Output the (x, y) coordinate of the center of the cell containing the given text.  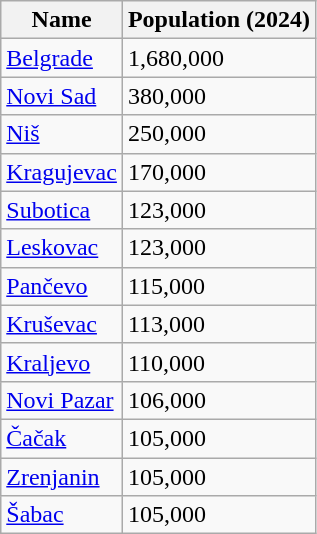
Novi Sad (62, 96)
Population (2024) (218, 20)
Name (62, 20)
Niš (62, 134)
Leskovac (62, 248)
Čačak (62, 438)
Zrenjanin (62, 477)
250,000 (218, 134)
Kragujevac (62, 172)
Šabac (62, 515)
113,000 (218, 324)
170,000 (218, 172)
Subotica (62, 210)
Pančevo (62, 286)
Kruševac (62, 324)
110,000 (218, 362)
115,000 (218, 286)
Kraljevo (62, 362)
1,680,000 (218, 58)
380,000 (218, 96)
Belgrade (62, 58)
106,000 (218, 400)
Novi Pazar (62, 400)
